Provide the (x, y) coordinate of the cell's center where the given text is located.  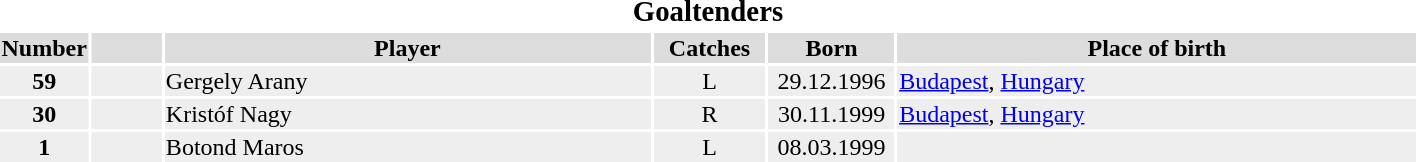
59 (44, 81)
30 (44, 114)
Gergely Arany (407, 81)
Number (44, 48)
Catches (709, 48)
29.12.1996 (832, 81)
30.11.1999 (832, 114)
Place of birth (1157, 48)
08.03.1999 (832, 147)
Botond Maros (407, 147)
R (709, 114)
Kristóf Nagy (407, 114)
Born (832, 48)
1 (44, 147)
Player (407, 48)
